Pinpoint the cell where the given text exists, returning its (x, y) midpoint coordinate. 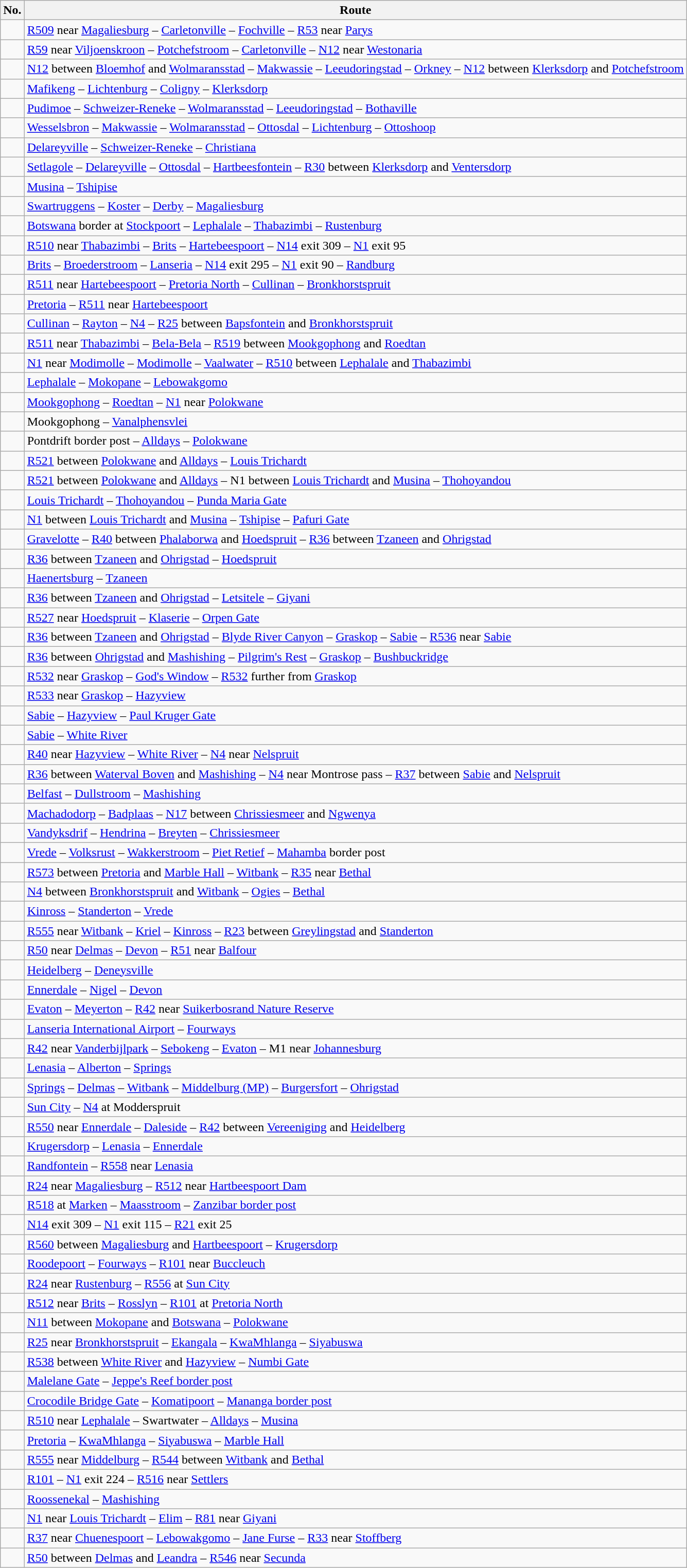
Cullinan – Rayton – N4 – R25 between Bapsfontein and Bronkhorstspruit (355, 324)
Roodepoort – Fourways – R101 near Buccleuch (355, 1264)
R521 between Polokwane and Alldays – N1 between Louis Trichardt and Musina – Thohoyandou (355, 480)
R512 near Brits – Rosslyn – R101 at Pretoria North (355, 1303)
Malelane Gate – Jeppe's Reef border post (355, 1381)
Route (355, 10)
R573 between Pretoria and Marble Hall – Witbank – R35 near Bethal (355, 872)
Delareyville – Schweizer-Reneke – Christiana (355, 147)
Musina – Tshipise (355, 186)
R555 near Witbank – Kriel – Kinross – R23 between Greylingstad and Standerton (355, 931)
Botswana border at Stockpoort – Lephalale – Thabazimbi – Rustenburg (355, 225)
N1 near Modimolle – Modimolle – Vaalwater – R510 between Lephalale and Thabazimbi (355, 363)
No. (12, 10)
Haenertsburg – Tzaneen (355, 578)
Crocodile Bridge Gate – Komatipoort – Mananga border post (355, 1401)
R24 near Magaliesburg – R512 near Hartbeespoort Dam (355, 1185)
Vrede – Volksrust – Wakkerstroom – Piet Retief – Mahamba border post (355, 852)
R511 near Thabazimbi – Bela-Bela – R519 between Mookgophong and Roedtan (355, 343)
N11 between Mokopane and Botswana – Polokwane (355, 1323)
Mookgophong – Vanalphensvlei (355, 421)
Mookgophong – Roedtan – N1 near Polokwane (355, 402)
R511 near Hartebeespoort – Pretoria North – Cullinan – Bronkhorstspruit (355, 285)
R518 at Marken – Maasstroom – Zanzibar border post (355, 1205)
Evaton – Meyerton – R42 near Suikerbosrand Nature Reserve (355, 1009)
Sabie – Hazyview – Paul Kruger Gate (355, 715)
R50 near Delmas – Devon – R51 near Balfour (355, 950)
Heidelberg – Deneysville (355, 970)
Mafikeng – Lichtenburg – Coligny – Klerksdorp (355, 89)
R550 near Ennerdale – Daleside – R42 between Vereeniging and Heidelberg (355, 1126)
Sabie – White River (355, 735)
R24 near Rustenburg – R556 at Sun City (355, 1283)
R36 between Ohrigstad and Mashishing – Pilgrim's Rest – Graskop – Bushbuckridge (355, 657)
R521 between Polokwane and Alldays – Louis Trichardt (355, 461)
R560 between Magaliesburg and Hartbeespoort – Krugersdorp (355, 1244)
R555 near Middelburg – R544 between Witbank and Bethal (355, 1459)
N1 near Louis Trichardt – Elim – R81 near Giyani (355, 1519)
Kinross – Standerton – Vrede (355, 911)
R101 – N1 exit 224 – R516 near Settlers (355, 1479)
Pretoria – R511 near Hartebeespoort (355, 304)
Machadodorp – Badplaas – N17 between Chrissiesmeer and Ngwenya (355, 813)
R527 near Hoedspruit – Klaserie – Orpen Gate (355, 618)
R40 near Hazyview – White River – N4 near Nelspruit (355, 754)
R42 near Vanderbijlpark – Sebokeng – Evaton – M1 near Johannesburg (355, 1048)
Krugersdorp – Lenasia – Ennerdale (355, 1146)
Setlagole – Delareyville – Ottosdal – Hartbeesfontein – R30 between Klerksdorp and Ventersdorp (355, 167)
Belfast – Dullstroom – Mashishing (355, 794)
N1 between Louis Trichardt and Musina – Tshipise – Pafuri Gate (355, 519)
Swartruggens – Koster – Derby – Magaliesburg (355, 206)
R509 near Magaliesburg – Carletonville – Fochville – R53 near Parys (355, 30)
N4 between Bronkhorstspruit and Witbank – Ogies – Bethal (355, 892)
R59 near Viljoenskroon – Potchefstroom – Carletonville – N12 near Westonaria (355, 49)
N12 between Bloemhof and Wolmaransstad – Makwassie – Leeudoringstad – Orkney – N12 between Klerksdorp and Potchefstroom (355, 69)
Sun City – N4 at Modderspruit (355, 1107)
Springs – Delmas – Witbank – Middelburg (MP) – Burgersfort – Ohrigstad (355, 1087)
Wesselsbron – Makwassie – Wolmaransstad – Ottosdal – Lichtenburg – Ottoshoop (355, 128)
Vandyksdrif – Hendrina – Breyten – Chrissiesmeer (355, 833)
Lanseria International Airport – Fourways (355, 1029)
R36 between Tzaneen and Ohrigstad – Blyde River Canyon – Graskop – Sabie – R536 near Sabie (355, 637)
Pontdrift border post – Alldays – Polokwane (355, 441)
R36 between Waterval Boven and Mashishing – N4 near Montrose pass – R37 between Sabie and Nelspruit (355, 774)
R25 near Bronkhorstspruit – Ekangala – KwaMhlanga – Siyabuswa (355, 1342)
Pudimoe – Schweizer-Reneke – Wolmaransstad – Leeudoringstad – Bothaville (355, 108)
Brits – Broederstroom – Lanseria – N14 exit 295 – N1 exit 90 – Randburg (355, 265)
Lephalale – Mokopane – Lebowakgomo (355, 382)
Gravelotte – R40 between Phalaborwa and Hoedspruit – R36 between Tzaneen and Ohrigstad (355, 539)
Ennerdale – Nigel – Devon (355, 990)
R538 between White River and Hazyview – Numbi Gate (355, 1362)
Louis Trichardt – Thohoyandou – Punda Maria Gate (355, 500)
Randfontein – R558 near Lenasia (355, 1166)
R37 near Chuenespoort – Lebowakgomo – Jane Furse – R33 near Stoffberg (355, 1538)
R50 between Delmas and Leandra – R546 near Secunda (355, 1558)
R532 near Graskop – God's Window – R532 further from Graskop (355, 676)
R36 between Tzaneen and Ohrigstad – Hoedspruit (355, 558)
R533 near Graskop – Hazyview (355, 696)
Pretoria – KwaMhlanga – Siyabuswa – Marble Hall (355, 1440)
N14 exit 309 – N1 exit 115 – R21 exit 25 (355, 1225)
Lenasia – Alberton – Springs (355, 1068)
Roossenekal – Mashishing (355, 1499)
R510 near Thabazimbi – Brits – Hartebeespoort – N14 exit 309 – N1 exit 95 (355, 245)
R510 near Lephalale – Swartwater – Alldays – Musina (355, 1420)
R36 between Tzaneen and Ohrigstad – Letsitele – Giyani (355, 598)
